Provide the (x, y) coordinate of the cell's center where the given text is located.  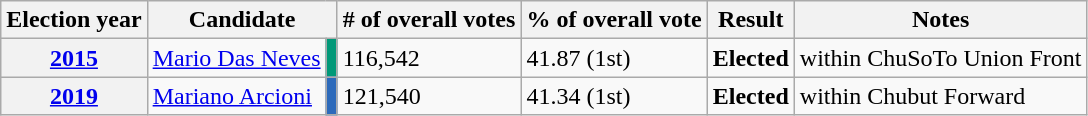
116,542 (429, 58)
41.87 (1st) (614, 58)
Mario Das Neves (236, 58)
within ChuSoTo Union Front (940, 58)
Candidate (242, 20)
Election year (74, 20)
% of overall vote (614, 20)
41.34 (1st) (614, 96)
Mariano Arcioni (236, 96)
# of overall votes (429, 20)
Notes (940, 20)
2015 (74, 58)
2019 (74, 96)
within Chubut Forward (940, 96)
Result (750, 20)
121,540 (429, 96)
